Extract the [X, Y] coordinate from the center of the cell holding the provided text.  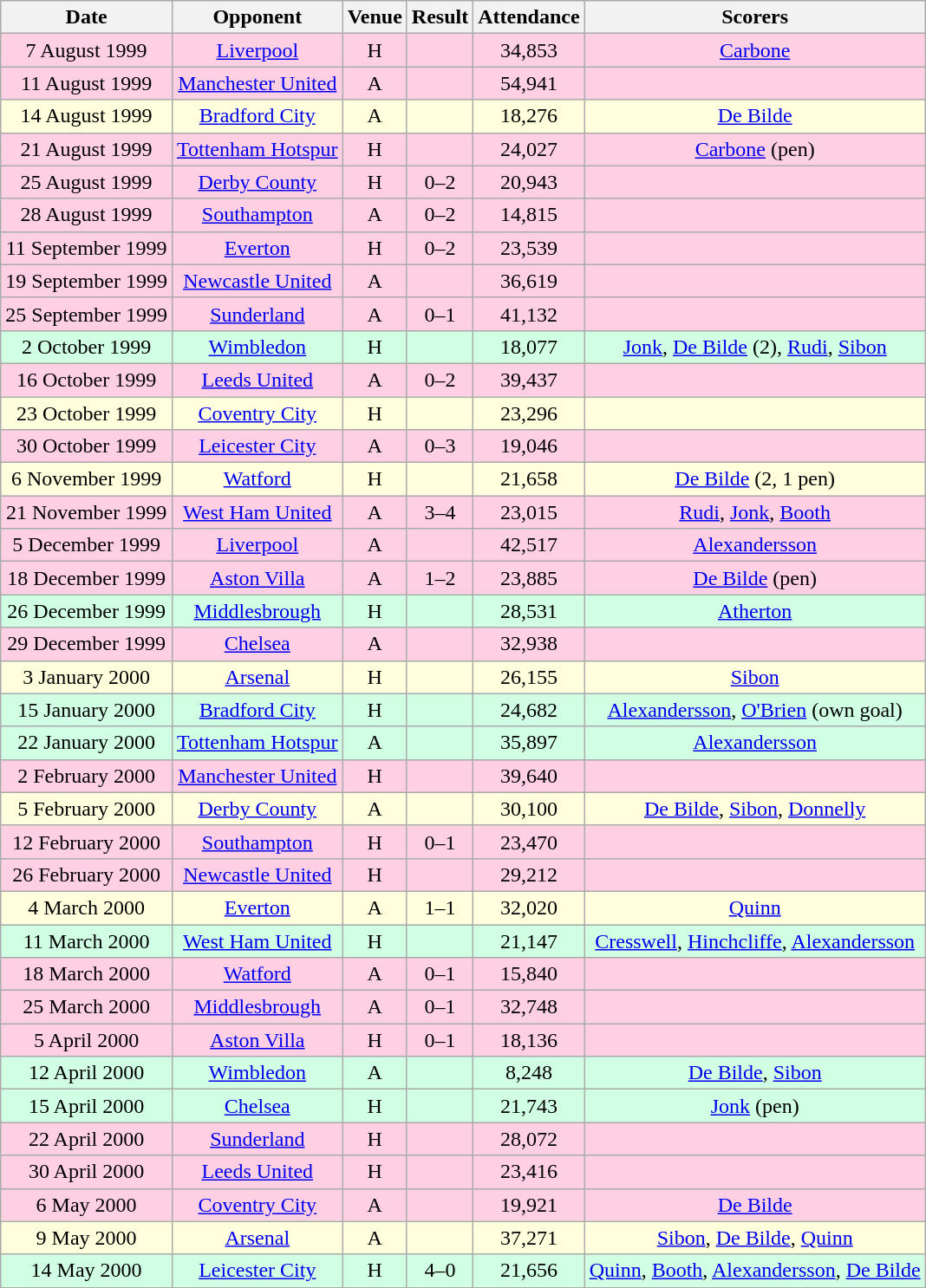
54,941 [529, 83]
2 October 1999 [87, 347]
18 December 1999 [87, 578]
32,748 [529, 1007]
0–3 [440, 446]
29,212 [529, 875]
Carbone (pen) [754, 149]
5 February 2000 [87, 809]
36,619 [529, 281]
24,027 [529, 149]
30 April 2000 [87, 1172]
23,885 [529, 578]
18,136 [529, 1040]
1–1 [440, 907]
25 September 1999 [87, 314]
19,046 [529, 446]
4 March 2000 [87, 907]
15 January 2000 [87, 710]
28,072 [529, 1139]
6 May 2000 [87, 1205]
Jonk (pen) [754, 1106]
4–0 [440, 1271]
21,656 [529, 1271]
19 September 1999 [87, 281]
42,517 [529, 545]
30 October 1999 [87, 446]
Attendance [529, 17]
Carbone [754, 50]
Jonk, De Bilde (2), Rudi, Sibon [754, 347]
5 April 2000 [87, 1040]
De Bilde (pen) [754, 578]
18 March 2000 [87, 974]
De Bilde, Sibon, Donnelly [754, 809]
Date [87, 17]
11 September 1999 [87, 248]
28 August 1999 [87, 215]
21 August 1999 [87, 149]
Opponent [257, 17]
De Bilde, Sibon [754, 1073]
23,416 [529, 1172]
Venue [375, 17]
1–2 [440, 578]
Quinn, Booth, Alexandersson, De Bilde [754, 1271]
39,640 [529, 776]
23,296 [529, 413]
21,147 [529, 940]
6 November 1999 [87, 479]
18,276 [529, 116]
21,658 [529, 479]
De Bilde (2, 1 pen) [754, 479]
32,020 [529, 907]
22 January 2000 [87, 743]
3 January 2000 [87, 677]
9 May 2000 [87, 1238]
18,077 [529, 347]
Atherton [754, 611]
Quinn [754, 907]
35,897 [529, 743]
Sibon, De Bilde, Quinn [754, 1238]
32,938 [529, 644]
15 April 2000 [87, 1106]
23,470 [529, 842]
26,155 [529, 677]
14 August 1999 [87, 116]
39,437 [529, 380]
21,743 [529, 1106]
8,248 [529, 1073]
14 May 2000 [87, 1271]
22 April 2000 [87, 1139]
34,853 [529, 50]
Sibon [754, 677]
5 December 1999 [87, 545]
24,682 [529, 710]
3–4 [440, 512]
23 October 1999 [87, 413]
Alexandersson, O'Brien (own goal) [754, 710]
2 February 2000 [87, 776]
16 October 1999 [87, 380]
37,271 [529, 1238]
21 November 1999 [87, 512]
14,815 [529, 215]
30,100 [529, 809]
28,531 [529, 611]
26 February 2000 [87, 875]
29 December 1999 [87, 644]
26 December 1999 [87, 611]
Result [440, 17]
19,921 [529, 1205]
25 August 1999 [87, 182]
25 March 2000 [87, 1007]
7 August 1999 [87, 50]
Cresswell, Hinchcliffe, Alexandersson [754, 940]
Rudi, Jonk, Booth [754, 512]
11 August 1999 [87, 83]
Scorers [754, 17]
11 March 2000 [87, 940]
41,132 [529, 314]
12 February 2000 [87, 842]
12 April 2000 [87, 1073]
23,539 [529, 248]
23,015 [529, 512]
15,840 [529, 974]
20,943 [529, 182]
